Return the [x, y] coordinate for the center point of the cell that contains the specified text.  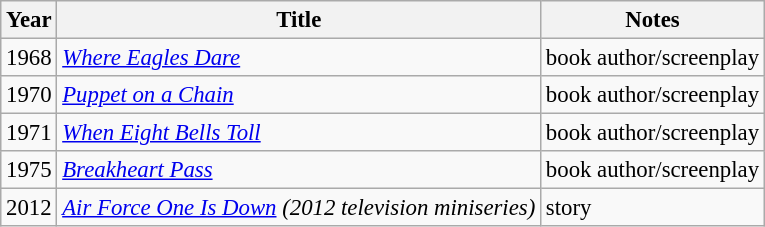
Notes [653, 20]
When Eight Bells Toll [299, 133]
1970 [29, 95]
1968 [29, 58]
Puppet on a Chain [299, 95]
Where Eagles Dare [299, 58]
1971 [29, 133]
Title [299, 20]
Year [29, 20]
Breakheart Pass [299, 170]
2012 [29, 208]
story [653, 208]
Air Force One Is Down (2012 television miniseries) [299, 208]
1975 [29, 170]
